Search for the cell housing the specified text and yield its [x, y] center coordinate. 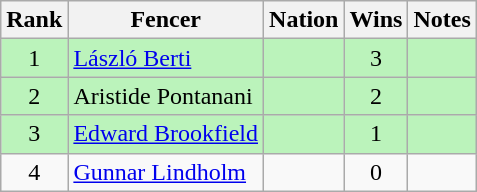
Aristide Pontanani [166, 96]
Rank [34, 20]
Gunnar Lindholm [166, 172]
Edward Brookfield [166, 134]
Wins [376, 20]
Fencer [166, 20]
4 [34, 172]
Nation [304, 20]
László Berti [166, 58]
Notes [442, 20]
0 [376, 172]
